Determine the (X, Y) coordinate at the center of the cell enclosing the given text.  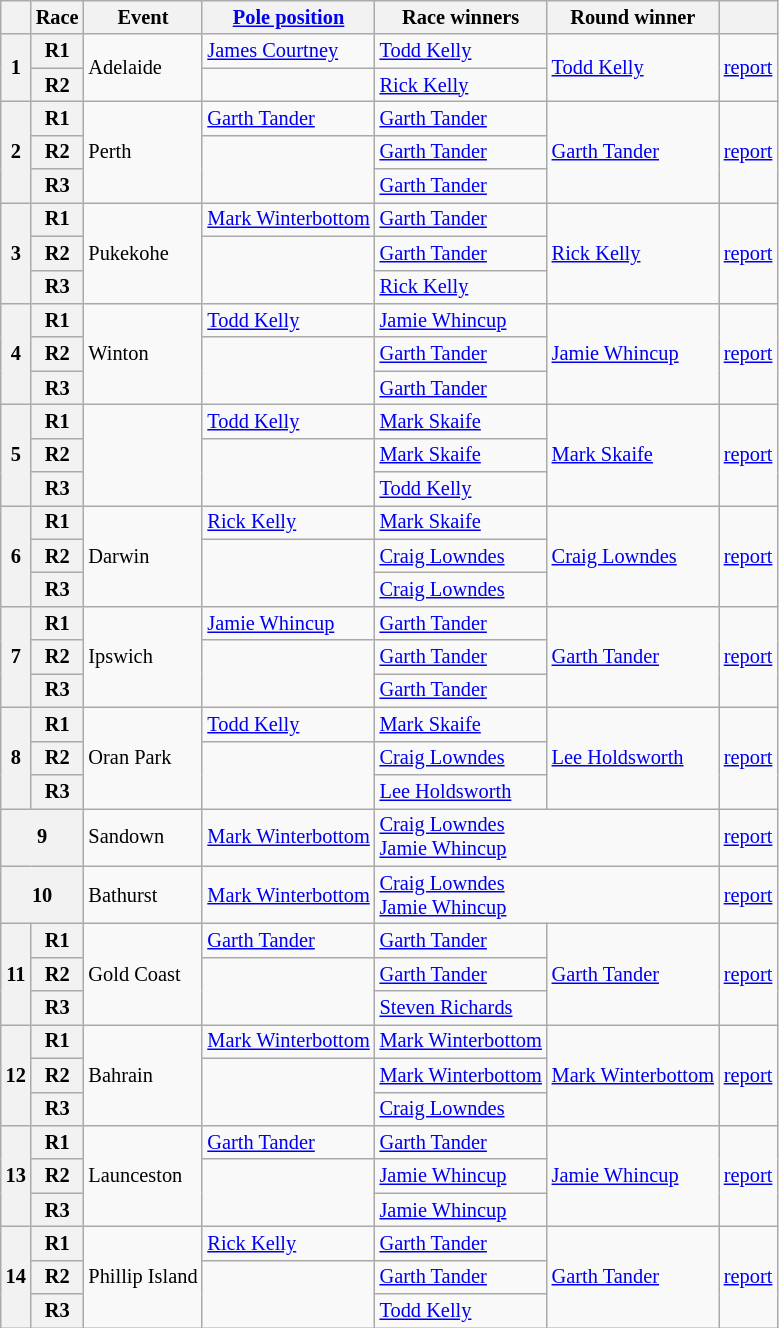
Event (142, 17)
James Courtney (288, 51)
Perth (142, 152)
13 (16, 1176)
Adelaide (142, 68)
14 (16, 1276)
Ipswich (142, 656)
7 (16, 656)
Pukekohe (142, 252)
8 (16, 758)
4 (16, 354)
Round winner (633, 17)
Race (58, 17)
11 (16, 974)
Launceston (142, 1176)
3 (16, 252)
Sandown (142, 837)
Bahrain (142, 1074)
6 (16, 556)
Oran Park (142, 758)
Phillip Island (142, 1276)
Steven Richards (461, 1008)
2 (16, 152)
5 (16, 454)
1 (16, 68)
Winton (142, 354)
Gold Coast (142, 974)
Bathurst (142, 895)
Race winners (461, 17)
Darwin (142, 556)
12 (16, 1074)
Pole position (288, 17)
9 (42, 837)
10 (42, 895)
